Detect which cell encompasses the target text, then output its (X, Y) center coordinate. 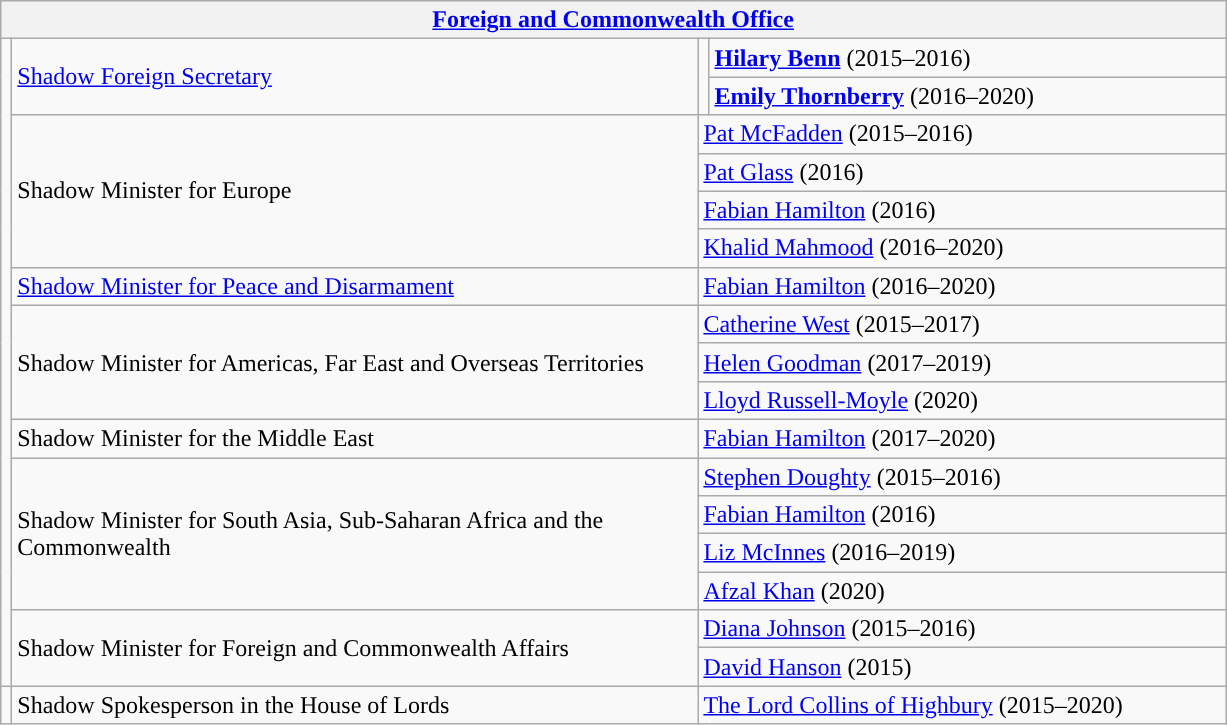
Shadow Spokesperson in the House of Lords (355, 705)
Stephen Doughty (2015–2016) (962, 477)
The Lord Collins of Highbury (2015–2020) (962, 705)
Diana Johnson (2015–2016) (962, 629)
Shadow Minister for Peace and Disarmament (355, 286)
Pat McFadden (2015–2016) (962, 134)
Shadow Minister for Europe (355, 191)
Helen Goodman (2017–2019) (962, 362)
Shadow Minister for Foreign and Commonwealth Affairs (355, 648)
Afzal Khan (2020) (962, 591)
Khalid Mahmood (2016–2020) (962, 248)
Fabian Hamilton (2016–2020) (962, 286)
Hilary Benn (2015–2016) (968, 58)
Shadow Minister for the Middle East (355, 438)
David Hanson (2015) (962, 667)
Shadow Minister for Americas, Far East and Overseas Territories (355, 362)
Lloyd Russell-Moyle (2020) (962, 400)
Shadow Minister for South Asia, Sub-Saharan Africa and the Commonwealth (355, 534)
Foreign and Commonwealth Office (614, 20)
Catherine West (2015–2017) (962, 324)
Shadow Foreign Secretary (355, 77)
Pat Glass (2016) (962, 172)
Fabian Hamilton (2017–2020) (962, 438)
Emily Thornberry (2016–2020) (968, 96)
Liz McInnes (2016–2019) (962, 553)
